Search for the cell housing the specified text and yield its (X, Y) center coordinate. 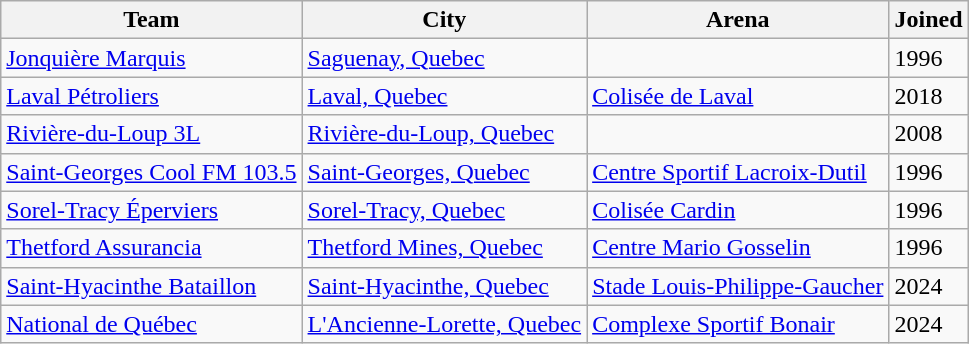
Laval Pétroliers (152, 96)
Complexe Sportif Bonair (738, 324)
Centre Sportif Lacroix-Dutil (738, 172)
Stade Louis-Philippe-Gaucher (738, 286)
Rivière-du-Loup, Quebec (444, 134)
Joined (928, 20)
Saint-Georges, Quebec (444, 172)
Saint-Hyacinthe Bataillon (152, 286)
2008 (928, 134)
Saint-Hyacinthe, Quebec (444, 286)
Colisée Cardin (738, 210)
Arena (738, 20)
Laval, Quebec (444, 96)
Thetford Mines, Quebec (444, 248)
Saint-Georges Cool FM 103.5 (152, 172)
Sorel-Tracy, Quebec (444, 210)
National de Québec (152, 324)
Saguenay, Quebec (444, 58)
Thetford Assurancia (152, 248)
L'Ancienne-Lorette, Quebec (444, 324)
City (444, 20)
Colisée de Laval (738, 96)
Jonquière Marquis (152, 58)
Centre Mario Gosselin (738, 248)
Team (152, 20)
Rivière-du-Loup 3L (152, 134)
Sorel-Tracy Éperviers (152, 210)
2018 (928, 96)
